Output the [x, y] coordinate of the center of the cell containing the given text.  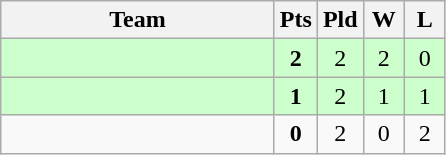
Pld [340, 20]
L [424, 20]
Pts [296, 20]
W [384, 20]
Team [138, 20]
